Identify which cell holds the provided text, then report its [x, y] central coordinate. 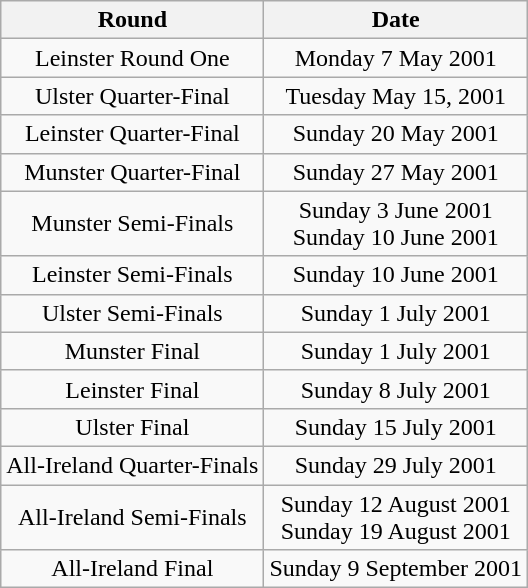
Ulster Quarter-Final [132, 96]
Ulster Final [132, 427]
Sunday 20 May 2001 [396, 134]
Tuesday May 15, 2001 [396, 96]
Munster Quarter-Final [132, 172]
Ulster Semi-Finals [132, 313]
Munster Final [132, 351]
Sunday 9 September 2001 [396, 569]
Leinster Final [132, 389]
Sunday 27 May 2001 [396, 172]
Leinster Semi-Finals [132, 275]
All-Ireland Quarter-Finals [132, 465]
Monday 7 May 2001 [396, 58]
Round [132, 20]
Sunday 3 June 2001Sunday 10 June 2001 [396, 224]
Sunday 12 August 2001Sunday 19 August 2001 [396, 516]
Munster Semi-Finals [132, 224]
Leinster Quarter-Final [132, 134]
All-Ireland Semi-Finals [132, 516]
Sunday 10 June 2001 [396, 275]
Leinster Round One [132, 58]
All-Ireland Final [132, 569]
Sunday 29 July 2001 [396, 465]
Sunday 8 July 2001 [396, 389]
Date [396, 20]
Sunday 15 July 2001 [396, 427]
